From the cell containing the given text, extract its center point as (X, Y) coordinate. 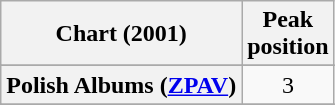
Chart (2001) (122, 34)
Peakposition (288, 34)
3 (288, 85)
Polish Albums (ZPAV) (122, 85)
